From the cell containing the given text, extract its center point as (X, Y) coordinate. 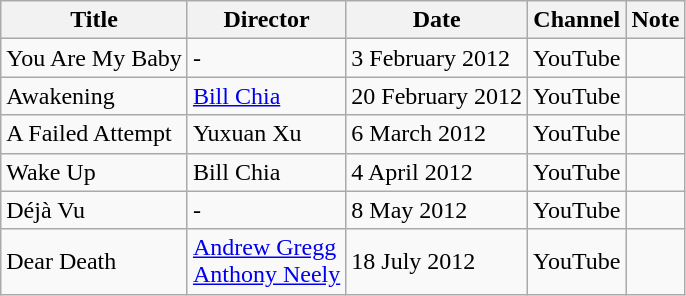
4 April 2012 (437, 172)
Andrew GreggAnthony Neely (266, 262)
Director (266, 20)
Date (437, 20)
Title (94, 20)
20 February 2012 (437, 96)
Wake Up (94, 172)
Yuxuan Xu (266, 134)
18 July 2012 (437, 262)
You Are My Baby (94, 58)
A Failed Attempt (94, 134)
Note (656, 20)
8 May 2012 (437, 210)
Dear Death (94, 262)
Déjà Vu (94, 210)
6 March 2012 (437, 134)
Awakening (94, 96)
3 February 2012 (437, 58)
Channel (576, 20)
